For the text-containing cell, return its midpoint in (x, y) coordinate format. 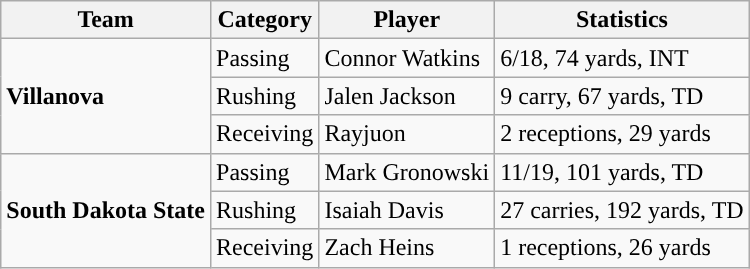
Rayjuon (407, 134)
1 receptions, 26 yards (622, 248)
6/18, 74 yards, INT (622, 58)
Zach Heins (407, 248)
Team (106, 20)
Jalen Jackson (407, 96)
Connor Watkins (407, 58)
Category (265, 20)
11/19, 101 yards, TD (622, 172)
2 receptions, 29 yards (622, 134)
Mark Gronowski (407, 172)
South Dakota State (106, 210)
Statistics (622, 20)
Isaiah Davis (407, 210)
9 carry, 67 yards, TD (622, 96)
Player (407, 20)
27 carries, 192 yards, TD (622, 210)
Villanova (106, 96)
